Capture the cell that displays the provided text and extract its [X, Y] central coordinate. 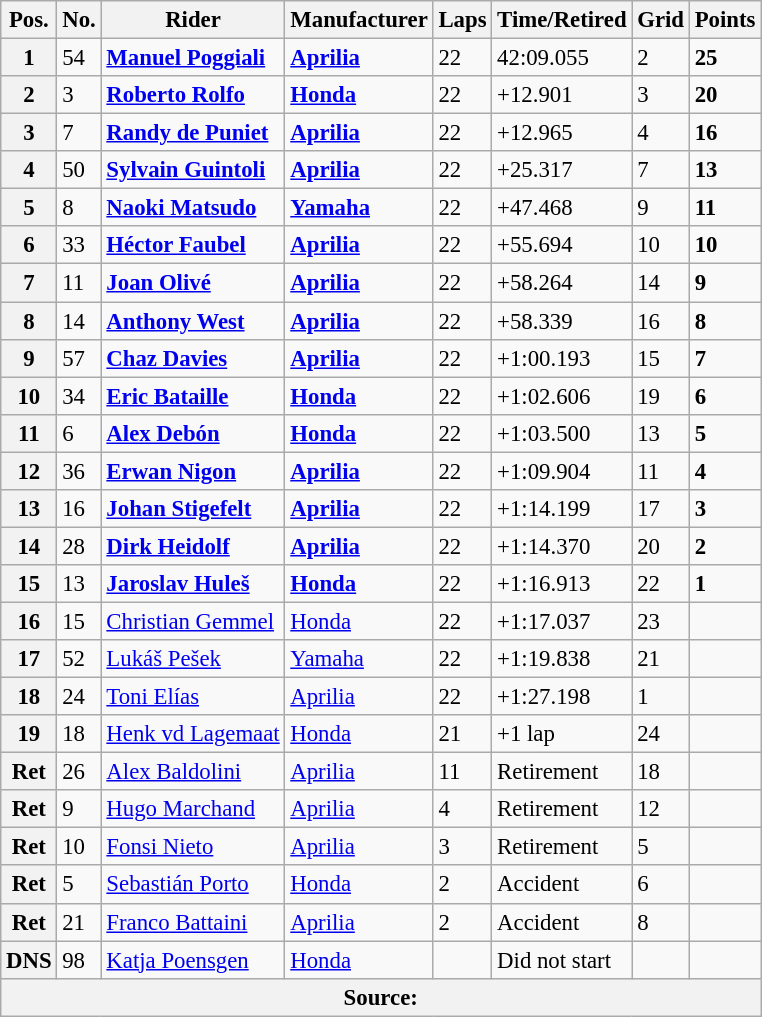
Laps [462, 20]
33 [79, 245]
Alex Baldolini [193, 772]
Johan Stigefelt [193, 509]
Hugo Marchand [193, 809]
Time/Retired [562, 20]
Lukáš Pešek [193, 659]
Manufacturer [359, 20]
+1 lap [562, 734]
+1:17.037 [562, 621]
26 [79, 772]
Sebastián Porto [193, 885]
34 [79, 396]
Sylvain Guintoli [193, 170]
54 [79, 58]
25 [724, 58]
Grid [660, 20]
Eric Bataille [193, 396]
Source: [381, 997]
Naoki Matsudo [193, 208]
Rider [193, 20]
Fonsi Nieto [193, 847]
57 [79, 358]
DNS [29, 960]
42:09.055 [562, 58]
+12.901 [562, 95]
Jaroslav Huleš [193, 584]
+1:03.500 [562, 433]
+12.965 [562, 133]
Katja Poensgen [193, 960]
50 [79, 170]
+1:00.193 [562, 358]
Chaz Davies [193, 358]
36 [79, 471]
Joan Olivé [193, 283]
+1:02.606 [562, 396]
Did not start [562, 960]
Héctor Faubel [193, 245]
28 [79, 546]
Anthony West [193, 321]
Alex Debón [193, 433]
98 [79, 960]
+1:14.199 [562, 509]
+47.468 [562, 208]
Erwan Nigon [193, 471]
Pos. [29, 20]
+1:16.913 [562, 584]
Roberto Rolfo [193, 95]
+1:19.838 [562, 659]
Randy de Puniet [193, 133]
Toni Elías [193, 697]
Manuel Poggiali [193, 58]
Points [724, 20]
Christian Gemmel [193, 621]
+1:14.370 [562, 546]
No. [79, 20]
+58.264 [562, 283]
52 [79, 659]
+58.339 [562, 321]
Dirk Heidolf [193, 546]
Franco Battaini [193, 922]
+55.694 [562, 245]
+1:09.904 [562, 471]
Henk vd Lagemaat [193, 734]
+1:27.198 [562, 697]
23 [660, 621]
+25.317 [562, 170]
